Provide the (X, Y) coordinate of the cell's center where the given text is located.  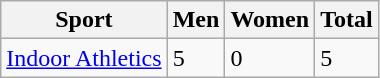
0 (270, 58)
Indoor Athletics (84, 58)
Total (347, 20)
Women (270, 20)
Men (196, 20)
Sport (84, 20)
